Scan for the cell matching the given text and deliver its (x, y) coordinate at center. 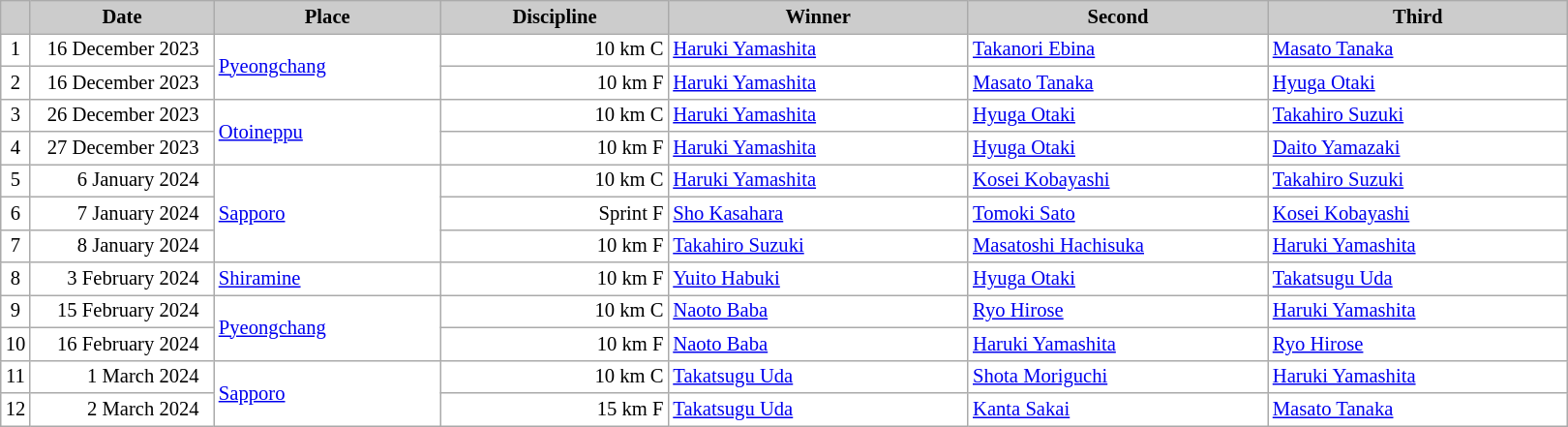
1 (15, 49)
Winner (818, 16)
Second (1118, 16)
6 January 2024 (122, 180)
Takanori Ebina (1118, 49)
Kanta Sakai (1118, 410)
Shota Moriguchi (1118, 377)
16 February 2024 (122, 344)
12 (15, 410)
1 March 2024 (122, 377)
9 (15, 311)
Otoineppu (327, 132)
7 January 2024 (122, 213)
10 (15, 344)
3 February 2024 (122, 278)
Tomoki Sato (1118, 213)
Date (122, 16)
5 (15, 180)
27 December 2023 (122, 148)
6 (15, 213)
8 (15, 278)
3 (15, 115)
Place (327, 16)
Yuito Habuki (818, 278)
15 km F (556, 410)
26 December 2023 (122, 115)
Sprint F (556, 213)
2 March 2024 (122, 410)
Third (1418, 16)
Shiramine (327, 278)
Discipline (556, 16)
8 January 2024 (122, 246)
11 (15, 377)
15 February 2024 (122, 311)
7 (15, 246)
2 (15, 82)
Masatoshi Hachisuka (1118, 246)
4 (15, 148)
Sho Kasahara (818, 213)
Daito Yamazaki (1418, 148)
